Capture the cell that displays the provided text and extract its (X, Y) central coordinate. 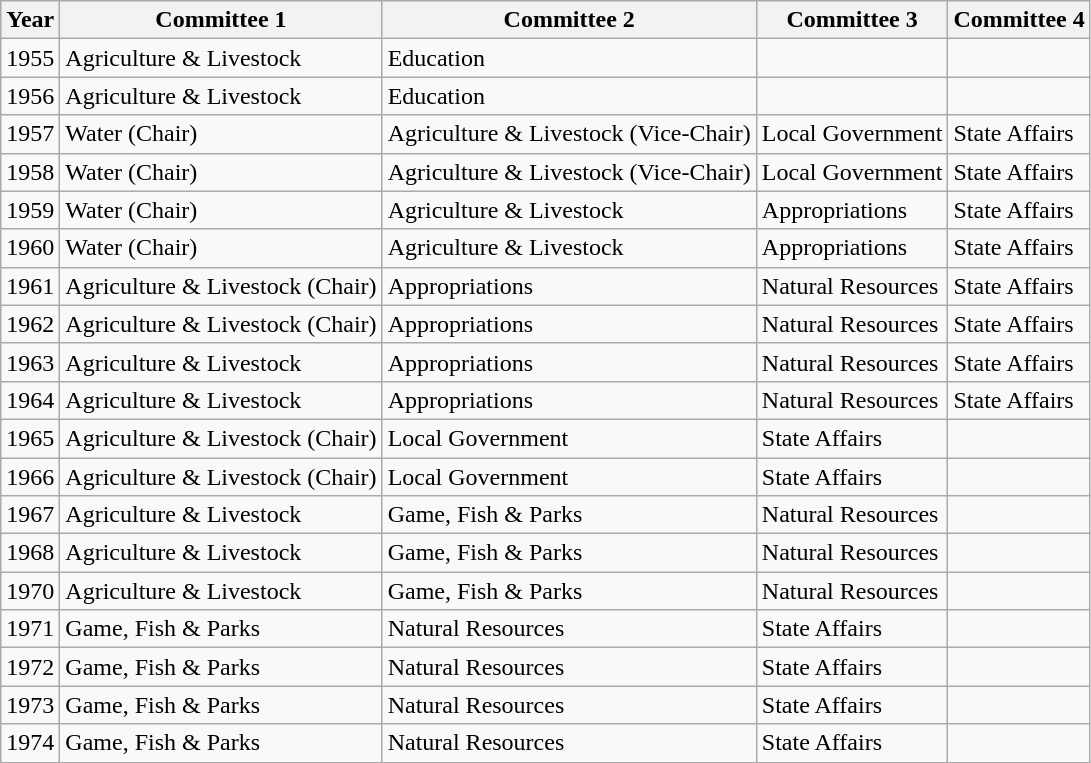
1971 (30, 629)
Committee 4 (1019, 20)
1970 (30, 591)
Year (30, 20)
1967 (30, 515)
1962 (30, 324)
1958 (30, 172)
1972 (30, 667)
1959 (30, 210)
1966 (30, 477)
1964 (30, 400)
1957 (30, 134)
1974 (30, 743)
1968 (30, 553)
Committee 2 (569, 20)
1965 (30, 438)
1963 (30, 362)
1960 (30, 248)
1973 (30, 705)
1956 (30, 96)
Committee 3 (852, 20)
1955 (30, 58)
1961 (30, 286)
Committee 1 (221, 20)
